Return (X, Y) of the center of cell containing provided text 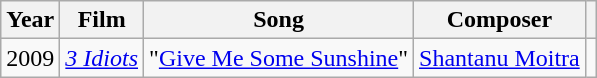
2009 (30, 58)
Shantanu Moitra (500, 58)
Film (102, 20)
3 Idiots (102, 58)
Composer (500, 20)
Year (30, 20)
Song (279, 20)
"Give Me Some Sunshine" (279, 58)
